Return (X, Y) of the center of cell containing provided text 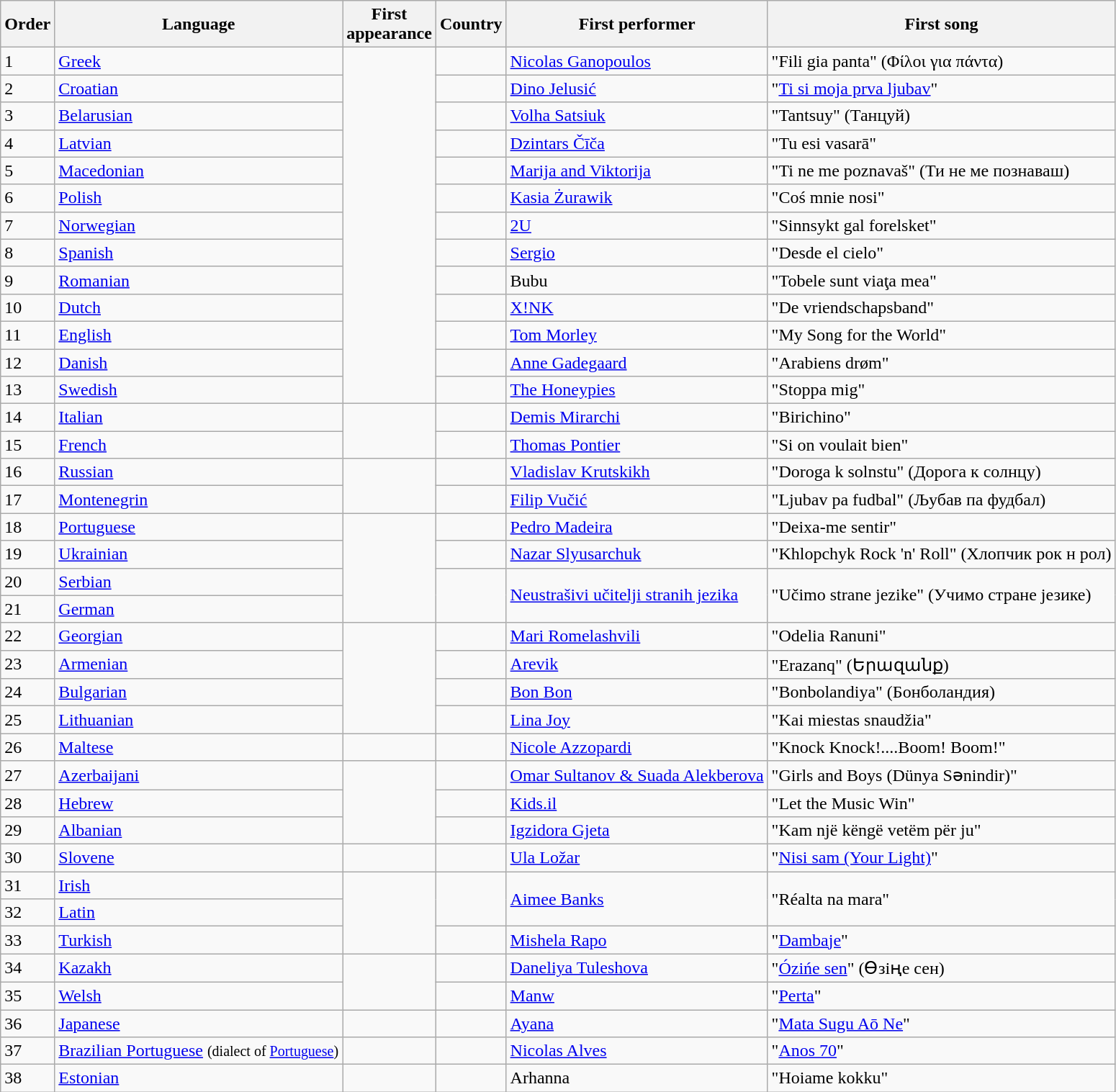
X!NK (636, 307)
Swedish (199, 390)
The Honeypies (636, 390)
28 (27, 803)
"Kai miestas snaudžia" (942, 720)
English (199, 335)
Slovene (199, 858)
"Sinnsykt gal forelsket" (942, 225)
Danish (199, 362)
Kasia Żurawik (636, 198)
2U (636, 225)
Georgian (199, 636)
36 (27, 1023)
11 (27, 335)
French (199, 445)
Romanian (199, 280)
12 (27, 362)
"Mata Sugu Aō Ne" (942, 1023)
2 (27, 89)
Polish (199, 198)
Irish (199, 885)
"Khlopchyk Rock 'n' Roll" (Хлопчик рок н рол) (942, 554)
Maltese (199, 747)
5 (27, 171)
"Deixa-me sentir" (942, 527)
Croatian (199, 89)
Serbian (199, 582)
Language (199, 24)
Dzintars Čīča (636, 143)
Vladislav Krutskikh (636, 472)
Montenegrin (199, 500)
Country (471, 24)
Turkish (199, 940)
7 (27, 225)
"Desde el cielo" (942, 253)
Ukrainian (199, 554)
"Ózińe sen" (Өзіңе сен) (942, 968)
Welsh (199, 996)
"Tantsuy" (Танцуй) (942, 116)
Dino Jelusić (636, 89)
"Tu esi vasarā" (942, 143)
Mari Romelashvili (636, 636)
Tom Morley (636, 335)
"Birichino" (942, 418)
33 (27, 940)
Bon Bon (636, 692)
"Girls and Boys (Dünya Sənindir)" (942, 775)
Latin (199, 913)
Marija and Viktorija (636, 171)
Filip Vučić (636, 500)
Nazar Slyusarchuk (636, 554)
Kids.il (636, 803)
"Si on voulait bien" (942, 445)
Estonian (199, 1078)
Sergio (636, 253)
25 (27, 720)
4 (27, 143)
31 (27, 885)
29 (27, 831)
Macedonian (199, 171)
"Fili gia panta" (Φίλοι για πάντα) (942, 61)
15 (27, 445)
34 (27, 968)
"Knock Knock!....Boom! Boom!" (942, 747)
35 (27, 996)
Omar Sultanov & Suada Alekberova (636, 775)
Arhanna (636, 1078)
22 (27, 636)
Bubu (636, 280)
"Coś mnie nosi" (942, 198)
6 (27, 198)
19 (27, 554)
10 (27, 307)
Russian (199, 472)
"Réalta na mara" (942, 899)
38 (27, 1078)
"Ljubav pa fudbal" (Љубав па фудбал) (942, 500)
Albanian (199, 831)
Lina Joy (636, 720)
Dutch (199, 307)
Ayana (636, 1023)
Kazakh (199, 968)
"Perta" (942, 996)
"Bonbolandiya" (Бонболандия) (942, 692)
Aimee Banks (636, 899)
"Hoiame kokku" (942, 1078)
Japanese (199, 1023)
"Ti si moja prva ljubav" (942, 89)
Portuguese (199, 527)
20 (27, 582)
Anne Gadegaard (636, 362)
"Doroga k solnstu" (Дорога к солнцу) (942, 472)
Lithuanian (199, 720)
German (199, 609)
Belarusian (199, 116)
8 (27, 253)
Greek (199, 61)
"Arabiens drøm" (942, 362)
Volha Satsiuk (636, 116)
24 (27, 692)
Azerbaijani (199, 775)
1 (27, 61)
Hebrew (199, 803)
Norwegian (199, 225)
"De vriendschapsband" (942, 307)
Order (27, 24)
"Anos 70" (942, 1051)
"Erazanq" (Երազանք) (942, 664)
"My Song for the World" (942, 335)
Manw (636, 996)
16 (27, 472)
Thomas Pontier (636, 445)
17 (27, 500)
Nicolas Ganopoulos (636, 61)
"Ti ne me poznavaš" (Ти не ме познаваш) (942, 171)
Latvian (199, 143)
"Nisi sam (Your Light)" (942, 858)
23 (27, 664)
32 (27, 913)
21 (27, 609)
Mishela Rapo (636, 940)
"Tobele sunt viaţa mea" (942, 280)
Ula Ložar (636, 858)
Igzidora Gjeta (636, 831)
First song (942, 24)
9 (27, 280)
13 (27, 390)
Armenian (199, 664)
Arevik (636, 664)
Firstappearance (390, 24)
Nicolas Alves (636, 1051)
Brazilian Portuguese (dialect of Portuguese) (199, 1051)
Italian (199, 418)
Pedro Madeira (636, 527)
27 (27, 775)
"Odelia Ranuni" (942, 636)
Neustrašivi učitelji stranih jezika (636, 595)
Spanish (199, 253)
Daneliya Tuleshova (636, 968)
"Let the Music Win" (942, 803)
3 (27, 116)
Demis Mirarchi (636, 418)
First performer (636, 24)
"Kam një këngë vetëm për ju" (942, 831)
"Stoppa mig" (942, 390)
Bulgarian (199, 692)
"Dambaje" (942, 940)
18 (27, 527)
Nicole Azzopardi (636, 747)
14 (27, 418)
30 (27, 858)
37 (27, 1051)
26 (27, 747)
"Učimo strane jezike" (Учимо стране језике) (942, 595)
